Return the (x, y) coordinate for the center point of the cell that contains the specified text.  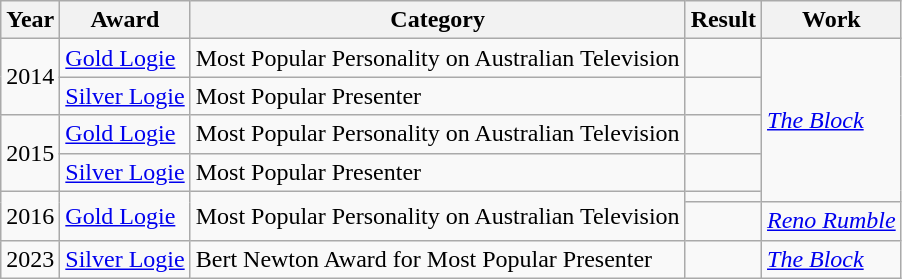
Reno Rumble (832, 221)
Work (832, 20)
2015 (30, 153)
Result (723, 20)
2016 (30, 216)
Year (30, 20)
2014 (30, 77)
2023 (30, 259)
Category (438, 20)
Award (125, 20)
Bert Newton Award for Most Popular Presenter (438, 259)
